Find where the given text appears and provide that cell's center as [x, y] coordinate. 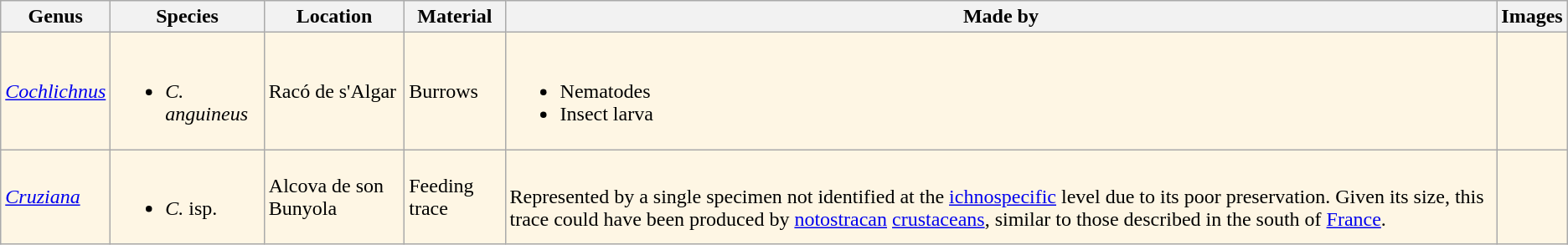
Racó de s'Algar [333, 91]
NematodesInsect larva [1001, 91]
Cochlichnus [55, 91]
Location [333, 17]
Genus [55, 17]
Cruziana [55, 197]
C. isp. [188, 197]
C. anguineus [188, 91]
Alcova de son Bunyola [333, 197]
Made by [1001, 17]
Burrows [455, 91]
Images [1532, 17]
Feeding trace [455, 197]
Species [188, 17]
Material [455, 17]
